Find where the given text appears and provide that cell's center as (x, y) coordinate. 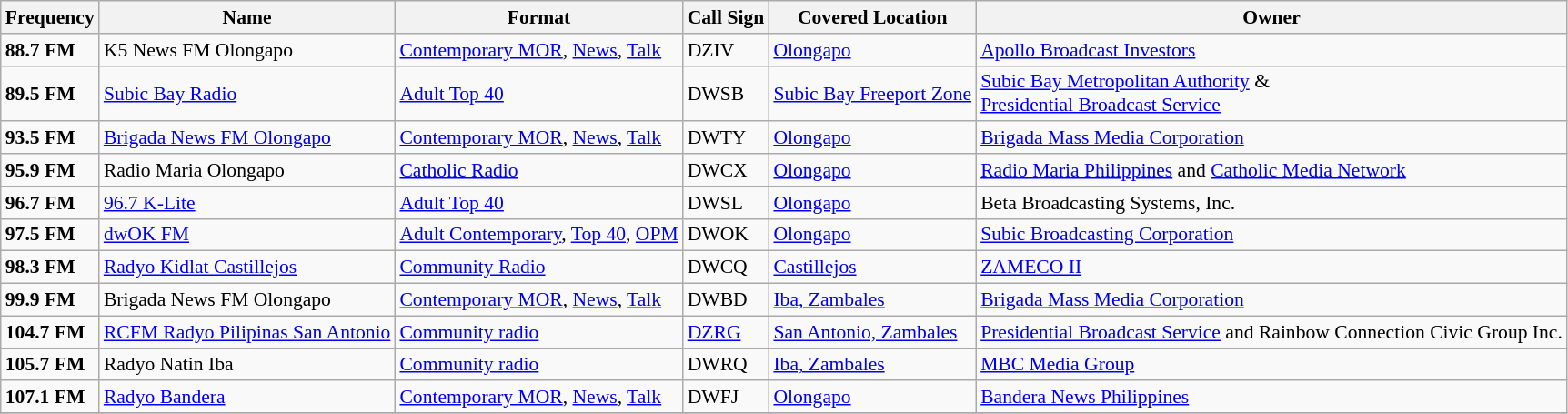
DWFJ (726, 398)
DWCX (726, 170)
98.3 FM (50, 268)
Call Sign (726, 17)
DWOK (726, 235)
Subic Bay Metropolitan Authority &Presidential Broadcast Service (1271, 93)
96.7 K-Lite (247, 203)
DWTY (726, 138)
ZAMECO II (1271, 268)
Adult Contemporary, Top 40, OPM (538, 235)
89.5 FM (50, 93)
105.7 FM (50, 365)
Catholic Radio (538, 170)
104.7 FM (50, 332)
Subic Broadcasting Corporation (1271, 235)
Castillejos (872, 268)
Frequency (50, 17)
Covered Location (872, 17)
99.9 FM (50, 300)
96.7 FM (50, 203)
107.1 FM (50, 398)
DZIV (726, 50)
Owner (1271, 17)
97.5 FM (50, 235)
Community Radio (538, 268)
DWBD (726, 300)
MBC Media Group (1271, 365)
88.7 FM (50, 50)
Radio Maria Olongapo (247, 170)
93.5 FM (50, 138)
DWSB (726, 93)
dwOK FM (247, 235)
DWCQ (726, 268)
Name (247, 17)
Beta Broadcasting Systems, Inc. (1271, 203)
Presidential Broadcast Service and Rainbow Connection Civic Group Inc. (1271, 332)
DWRQ (726, 365)
Format (538, 17)
Bandera News Philippines (1271, 398)
Radio Maria Philippines and Catholic Media Network (1271, 170)
RCFM Radyo Pilipinas San Antonio (247, 332)
DZRG (726, 332)
Radyo Bandera (247, 398)
95.9 FM (50, 170)
Apollo Broadcast Investors (1271, 50)
K5 News FM Olongapo (247, 50)
Subic Bay Radio (247, 93)
DWSL (726, 203)
Subic Bay Freeport Zone (872, 93)
Radyo Natin Iba (247, 365)
Radyo Kidlat Castillejos (247, 268)
San Antonio, Zambales (872, 332)
